Find where the given text appears and provide that cell's center as (X, Y) coordinate. 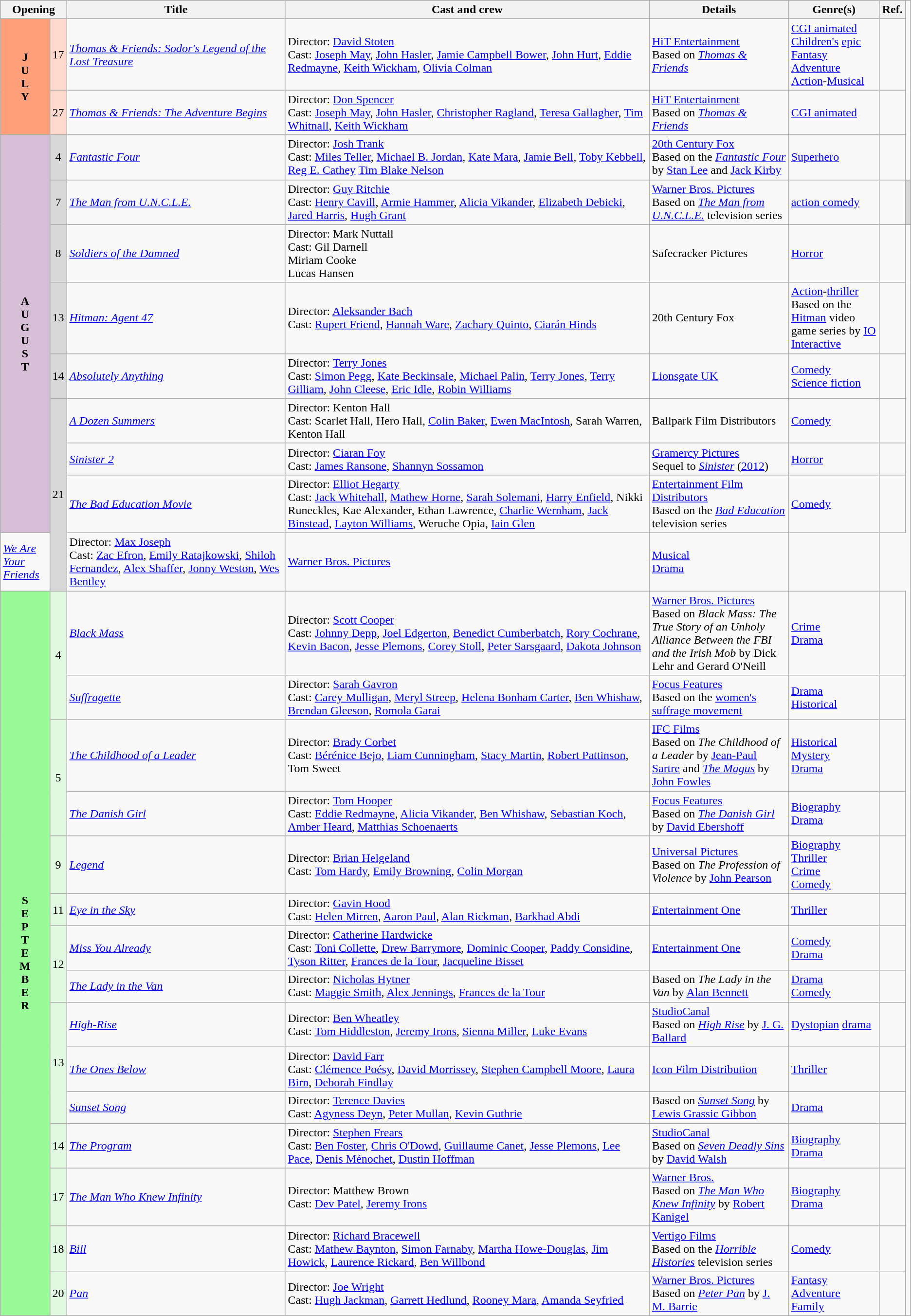
Icon Film Distribution (719, 1069)
Crime Drama (834, 633)
Gramercy Pictures Sequel to Sinister (2012) (719, 459)
Sunset Song (176, 1107)
Based on Sunset Song by Lewis Grassic Gibbon (719, 1107)
27 (58, 112)
A Dozen Summers (176, 421)
Director: Richard Bracewell Cast: Mathew Baynton, Simon Farnaby, Martha Howe-Douglas, Jim Howick, Laurence Rickard, Ben Willbond (467, 1248)
Eye in the Sky (176, 909)
11 (58, 909)
Comedy Drama (834, 948)
12 (58, 964)
SEPTEMBER (25, 953)
Director: Brian Helgeland Cast: Tom Hardy, Emily Browning, Colin Morgan (467, 865)
Details (719, 10)
Genre(s) (834, 10)
action comedy (834, 202)
20th Century Fox Based on the Fantastic Four by Stan Lee and Jack Kirby (719, 157)
Safecracker Pictures (719, 253)
Hitman: Agent 47 (176, 318)
Director: Max Joseph Cast: Zac Efron, Emily Ratajkowski, Shiloh Fernandez, Alex Shaffer, Jonny Weston, Wes Bentley (176, 562)
Soldiers of the Damned (176, 253)
The Bad Education Movie (176, 503)
Director: Josh Trank Cast: Miles Teller, Michael B. Jordan, Kate Mara, Jamie Bell, Toby Kebbell, Reg E. Cathey Tim Blake Nelson (467, 157)
Director: Brady Corbet Cast: Bérénice Bejo, Liam Cunningham, Stacy Martin, Robert Pattinson, Tom Sweet (467, 756)
Director: Sarah Gavron Cast: Carey Mulligan, Meryl Streep, Helena Bonham Carter, Ben Whishaw, Brendan Gleeson, Romola Garai (467, 698)
Drama (834, 1107)
Opening (34, 10)
Sinister 2 (176, 459)
Ballpark Film Distributors (719, 421)
Director: David Farr Cast: Clémence Poésy, David Morrissey, Stephen Campbell Moore, Laura Birn, Deborah Findlay (467, 1069)
9 (58, 865)
Pan (176, 1293)
Entertainment Film Distributors Based on the Bad Education television series (719, 503)
Ref. (893, 10)
CGI animated (834, 112)
The Ones Below (176, 1069)
Biography Thriller Crime Comedy (834, 865)
The Childhood of a Leader (176, 756)
Thomas & Friends: Sodor's Legend of the Lost Treasure (176, 55)
Universal Pictures Based on The Profession of Violence by John Pearson (719, 865)
Drama Historical (834, 698)
Drama Comedy (834, 986)
Dystopian drama (834, 1024)
Director: Guy Ritchie Cast: Henry Cavill, Armie Hammer, Alicia Vikander, Elizabeth Debicki, Jared Harris, Hugh Grant (467, 202)
21 (58, 495)
Black Mass (176, 633)
Director: Gavin Hood Cast: Helen Mirren, Aaron Paul, Alan Rickman, Barkhad Abdi (467, 909)
AUGUST (25, 334)
CGI animated Children's epic Fantasy Adventure Action-Musical (834, 55)
Director: Kenton Hall Cast: Scarlet Hall, Hero Hall, Colin Baker, Ewen MacIntosh, Sarah Warren, Kenton Hall (467, 421)
Director: Tom Hooper Cast: Eddie Redmayne, Alicia Vikander, Ben Whishaw, Sebastian Koch, Amber Heard, Matthias Schoenaerts (467, 814)
Director: Matthew Brown Cast: Dev Patel, Jeremy Irons (467, 1197)
Fantastic Four (176, 157)
Director: Nicholas Hytner Cast: Maggie Smith, Alex Jennings, Frances de la Tour (467, 986)
Warner Bros. Based on The Man Who Knew Infinity by Robert Kanigel (719, 1197)
Bill (176, 1248)
8 (58, 253)
Director: Ben Wheatley Cast: Tom Hiddleston, Jeremy Irons, Sienna Miller, Luke Evans (467, 1024)
JULY (25, 77)
Based on The Lady in the Van by Alan Bennett (719, 986)
18 (58, 1248)
5 (58, 778)
Warner Bros. Pictures Based on Peter Pan by J. M. Barrie (719, 1293)
Director: Mark Nuttall Cast: Gil DarnellMiriam CookeLucas Hansen (467, 253)
Miss You Already (176, 948)
StudioCanal Based on High Rise by J. G. Ballard (719, 1024)
Director: Stephen Frears Cast: Ben Foster, Chris O'Dowd, Guillaume Canet, Jesse Plemons, Lee Pace, Denis Ménochet, Dustin Hoffman (467, 1146)
We Are Your Friends (25, 562)
Title (176, 10)
Focus Features Based on the women's suffrage movement (719, 698)
The Man Who Knew Infinity (176, 1197)
Absolutely Anything (176, 376)
Warner Bros. Pictures Based on The Man from U.N.C.L.E. television series (719, 202)
Fantasy Adventure Family (834, 1293)
High-Rise (176, 1024)
Director: Don Spencer Cast: Joseph May, John Hasler, Christopher Ragland, Teresa Gallagher, Tim Whitnall, Keith Wickham (467, 112)
7 (58, 202)
20th Century Fox (719, 318)
Historical Mystery Drama (834, 756)
Director: Ciaran Foy Cast: James Ransone, Shannyn Sossamon (467, 459)
Musical Drama (719, 562)
Director: David Stoten Cast: Joseph May, John Hasler, Jamie Campbell Bower, John Hurt, Eddie Redmayne, Keith Wickham, Olivia Colman (467, 55)
Vertigo Films Based on the Horrible Histories television series (719, 1248)
Lionsgate UK (719, 376)
20 (58, 1293)
The Danish Girl (176, 814)
Director: Aleksander Bach Cast: Rupert Friend, Hannah Ware, Zachary Quinto, Ciarán Hinds (467, 318)
Thomas & Friends: The Adventure Begins (176, 112)
Action-thriller Based on the Hitman video game series by IO Interactive (834, 318)
StudioCanal Based on Seven Deadly Sins by David Walsh (719, 1146)
IFC Films Based on The Childhood of a Leader by Jean-Paul Sartre and The Magus by John Fowles (719, 756)
Comedy Science fiction (834, 376)
Legend (176, 865)
Director: Terry Jones Cast: Simon Pegg, Kate Beckinsale, Michael Palin, Terry Jones, Terry Gilliam, John Cleese, Eric Idle, Robin Williams (467, 376)
Cast and crew (467, 10)
Superhero (834, 157)
Director: Joe Wright Cast: Hugh Jackman, Garrett Hedlund, Rooney Mara, Amanda Seyfried (467, 1293)
Warner Bros. Pictures (467, 562)
The Man from U.N.C.L.E. (176, 202)
Suffragette (176, 698)
The Program (176, 1146)
Focus Features Based on The Danish Girl by David Ebershoff (719, 814)
Director: Terence Davies Cast: Agyness Deyn, Peter Mullan, Kevin Guthrie (467, 1107)
The Lady in the Van (176, 986)
Warner Bros. Pictures Based on Black Mass: The True Story of an Unholy Alliance Between the FBI and the Irish Mob by Dick Lehr and Gerard O'Neill (719, 633)
